Locate the cell with the specified text and output its [x, y] center coordinate. 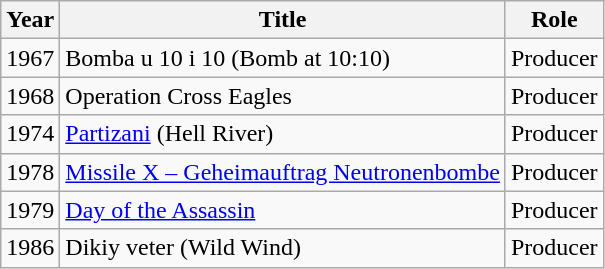
1986 [30, 248]
1968 [30, 96]
1978 [30, 172]
Missile X – Geheimauftrag Neutronenbombe [283, 172]
Dikiy veter (Wild Wind) [283, 248]
Role [554, 20]
Day of the Assassin [283, 210]
Operation Cross Eagles [283, 96]
Title [283, 20]
1979 [30, 210]
Year [30, 20]
Bomba u 10 i 10 (Bomb at 10:10) [283, 58]
1974 [30, 134]
1967 [30, 58]
Partizani (Hell River) [283, 134]
